Output the [x, y] coordinate of the center of the cell containing the given text.  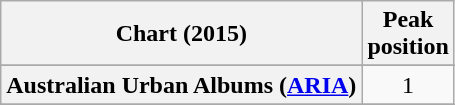
Chart (2015) [182, 34]
Peakposition [408, 34]
Australian Urban Albums (ARIA) [182, 85]
1 [408, 85]
